Detect which cell encompasses the target text, then output its (x, y) center coordinate. 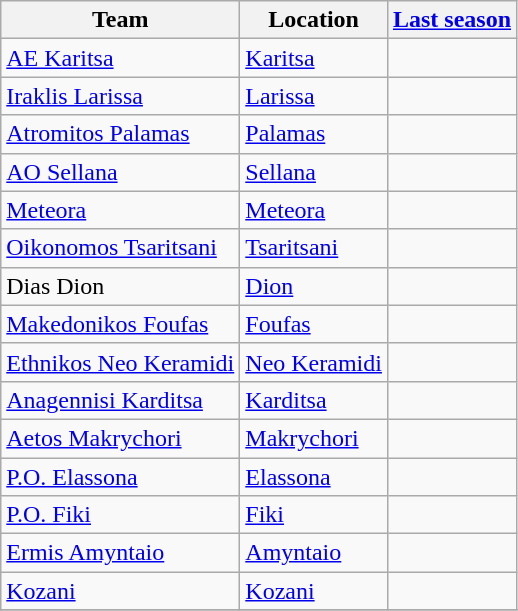
Makrychori (314, 438)
Iraklis Larissa (120, 96)
Foufas (314, 324)
Atromitos Palamas (120, 134)
Oikonomos Tsaritsani (120, 248)
Ethnikos Neo Keramidi (120, 362)
P.O. Elassona (120, 477)
P.O. Fiki (120, 515)
Karitsa (314, 58)
Elassona (314, 477)
Makedonikos Foufas (120, 324)
Karditsa (314, 400)
Dias Dion (120, 286)
Fiki (314, 515)
Anagennisi Karditsa (120, 400)
Sellana (314, 172)
Amyntaio (314, 553)
Aetos Makrychori (120, 438)
AO Sellana (120, 172)
Ermis Amyntaio (120, 553)
Team (120, 20)
Last season (452, 20)
Palamas (314, 134)
AE Karitsa (120, 58)
Location (314, 20)
Larissa (314, 96)
Tsaritsani (314, 248)
Dion (314, 286)
Neo Keramidi (314, 362)
